Provide the (x, y) coordinate of the cell's center where the given text is located.  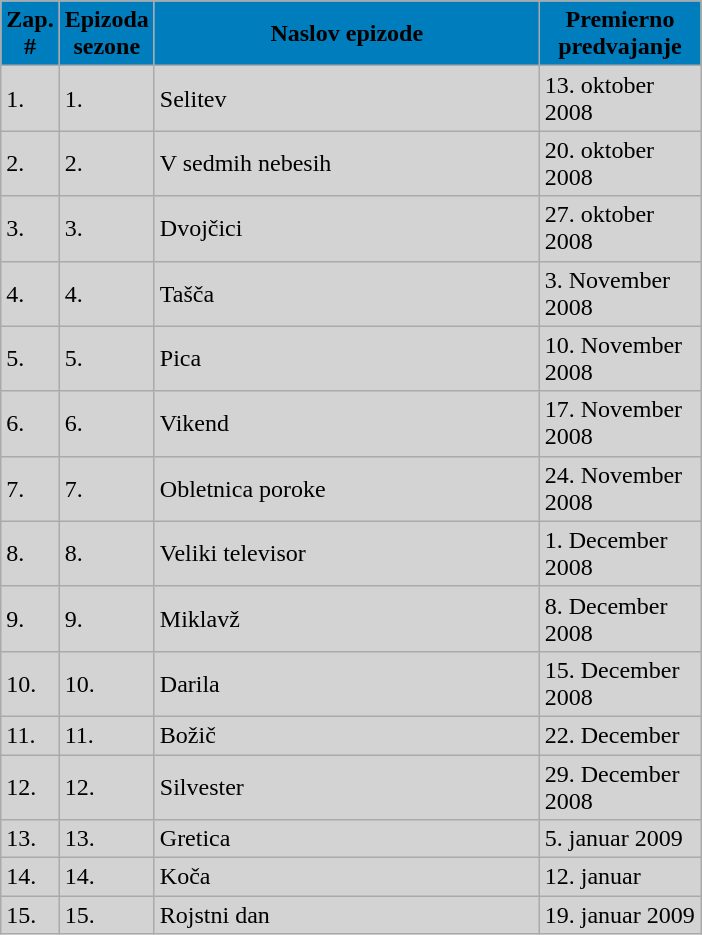
Naslov epizode (346, 34)
Vikend (346, 424)
27. oktober 2008 (620, 228)
V sedmih nebesih (346, 164)
17. November 2008 (620, 424)
Rojstni dan (346, 915)
Zap.# (30, 34)
Dvojčici (346, 228)
22. December (620, 735)
13. oktober 2008 (620, 98)
10. November 2008 (620, 358)
Darila (346, 684)
8. December 2008 (620, 618)
19. januar 2009 (620, 915)
15. December 2008 (620, 684)
Božič (346, 735)
Miklavž (346, 618)
24. November 2008 (620, 488)
20. oktober 2008 (620, 164)
3. November 2008 (620, 294)
Premiernopredvajanje (620, 34)
Pica (346, 358)
29. December 2008 (620, 786)
Silvester (346, 786)
5. januar 2009 (620, 839)
Epizodasezone (106, 34)
1. December 2008 (620, 554)
Koča (346, 877)
Tašča (346, 294)
Obletnica poroke (346, 488)
12. januar (620, 877)
Gretica (346, 839)
Selitev (346, 98)
Veliki televisor (346, 554)
